Search for the cell housing the specified text and yield its (x, y) center coordinate. 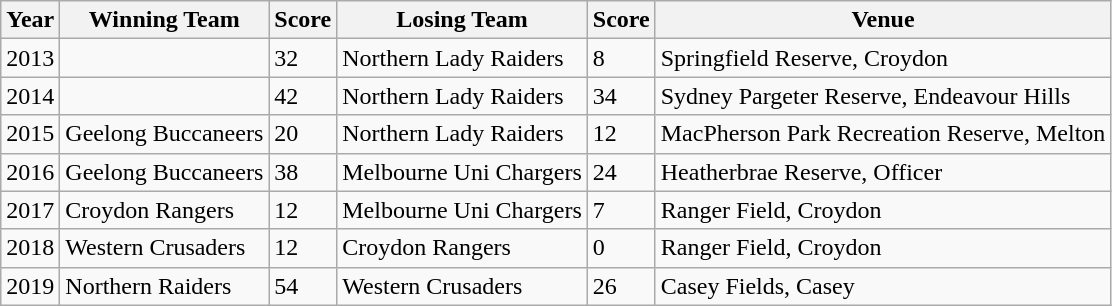
2013 (30, 58)
32 (303, 58)
MacPherson Park Recreation Reserve, Melton (883, 134)
24 (621, 172)
Northern Raiders (164, 286)
54 (303, 286)
2017 (30, 210)
42 (303, 96)
26 (621, 286)
2019 (30, 286)
Heatherbrae Reserve, Officer (883, 172)
2016 (30, 172)
Venue (883, 20)
8 (621, 58)
38 (303, 172)
Losing Team (462, 20)
Year (30, 20)
Sydney Pargeter Reserve, Endeavour Hills (883, 96)
34 (621, 96)
0 (621, 248)
Springfield Reserve, Croydon (883, 58)
2018 (30, 248)
2014 (30, 96)
Casey Fields, Casey (883, 286)
Winning Team (164, 20)
7 (621, 210)
2015 (30, 134)
20 (303, 134)
